Scan for the cell matching the given text and deliver its (x, y) coordinate at center. 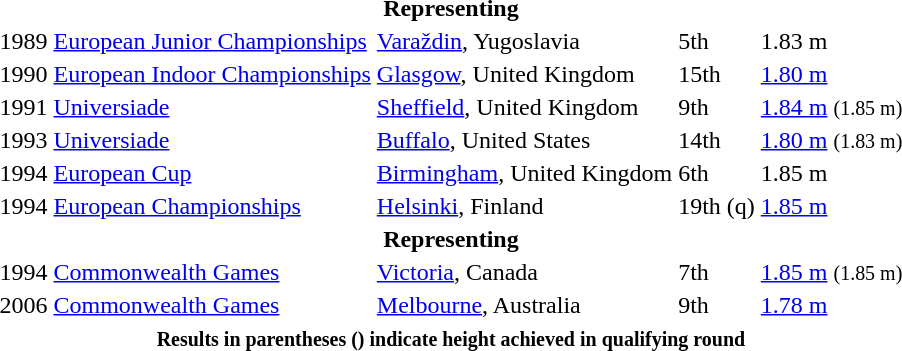
Varaždin, Yugoslavia (524, 41)
European Indoor Championships (212, 74)
7th (717, 272)
6th (717, 173)
Victoria, Canada (524, 272)
Buffalo, United States (524, 140)
European Championships (212, 206)
14th (717, 140)
5th (717, 41)
Melbourne, Australia (524, 305)
Birmingham, United Kingdom (524, 173)
15th (717, 74)
Helsinki, Finland (524, 206)
Sheffield, United Kingdom (524, 107)
Glasgow, United Kingdom (524, 74)
European Junior Championships (212, 41)
European Cup (212, 173)
19th (q) (717, 206)
